Search for the cell housing the specified text and yield its (X, Y) center coordinate. 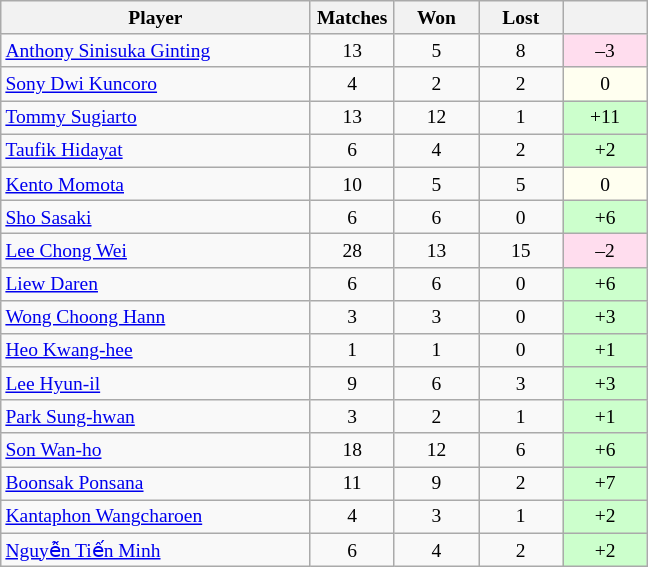
+11 (605, 118)
Lee Hyun-il (156, 384)
+7 (605, 484)
Kento Momota (156, 184)
Lee Chong Wei (156, 250)
10 (352, 184)
Taufik Hidayat (156, 150)
Son Wan-ho (156, 450)
Anthony Sinisuka Ginting (156, 50)
Liew Daren (156, 284)
18 (352, 450)
–3 (605, 50)
Wong Choong Hann (156, 316)
15 (521, 250)
Lost (521, 18)
Won (436, 18)
Park Sung-hwan (156, 416)
28 (352, 250)
Nguyễn Tiến Minh (156, 550)
Sho Sasaki (156, 216)
–2 (605, 250)
Boonsak Ponsana (156, 484)
Player (156, 18)
Matches (352, 18)
Sony Dwi Kuncoro (156, 84)
Kantaphon Wangcharoen (156, 516)
8 (521, 50)
Tommy Sugiarto (156, 118)
11 (352, 484)
Heo Kwang-hee (156, 350)
